Find where the given text appears and provide that cell's center as [X, Y] coordinate. 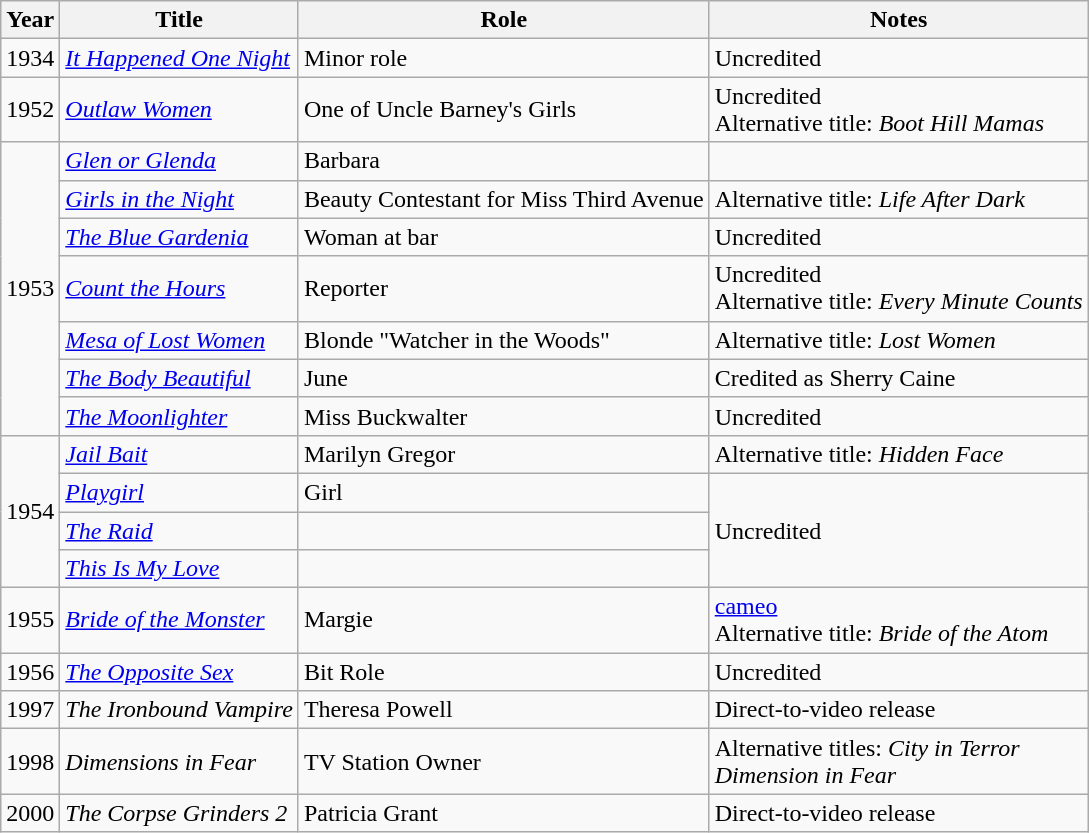
UncreditedAlternative title: Boot Hill Mamas [898, 110]
Alternative titles: City in TerrorDimension in Fear [898, 762]
It Happened One Night [180, 58]
1953 [30, 288]
1955 [30, 620]
Role [504, 20]
Glen or Glenda [180, 161]
Barbara [504, 161]
Notes [898, 20]
UncreditedAlternative title: Every Minute Counts [898, 288]
Jail Bait [180, 454]
Minor role [504, 58]
1954 [30, 511]
This Is My Love [180, 569]
2000 [30, 813]
TV Station Owner [504, 762]
Miss Buckwalter [504, 416]
Playgirl [180, 492]
Outlaw Women [180, 110]
The Blue Gardenia [180, 237]
Bride of the Monster [180, 620]
Title [180, 20]
Alternative title: Hidden Face [898, 454]
Marilyn Gregor [504, 454]
Alternative title: Life After Dark [898, 199]
Girls in the Night [180, 199]
Girl [504, 492]
The Corpse Grinders 2 [180, 813]
Count the Hours [180, 288]
One of Uncle Barney's Girls [504, 110]
Credited as Sherry Caine [898, 378]
1998 [30, 762]
1956 [30, 672]
Theresa Powell [504, 710]
Blonde "Watcher in the Woods" [504, 340]
The Moonlighter [180, 416]
The Ironbound Vampire [180, 710]
Woman at bar [504, 237]
The Body Beautiful [180, 378]
Dimensions in Fear [180, 762]
Year [30, 20]
Beauty Contestant for Miss Third Avenue [504, 199]
Bit Role [504, 672]
Reporter [504, 288]
1952 [30, 110]
1997 [30, 710]
cameoAlternative title: Bride of the Atom [898, 620]
Patricia Grant [504, 813]
The Opposite Sex [180, 672]
Mesa of Lost Women [180, 340]
1934 [30, 58]
Alternative title: Lost Women [898, 340]
June [504, 378]
The Raid [180, 531]
Margie [504, 620]
